Extract the (X, Y) coordinate from the center of the cell holding the provided text.  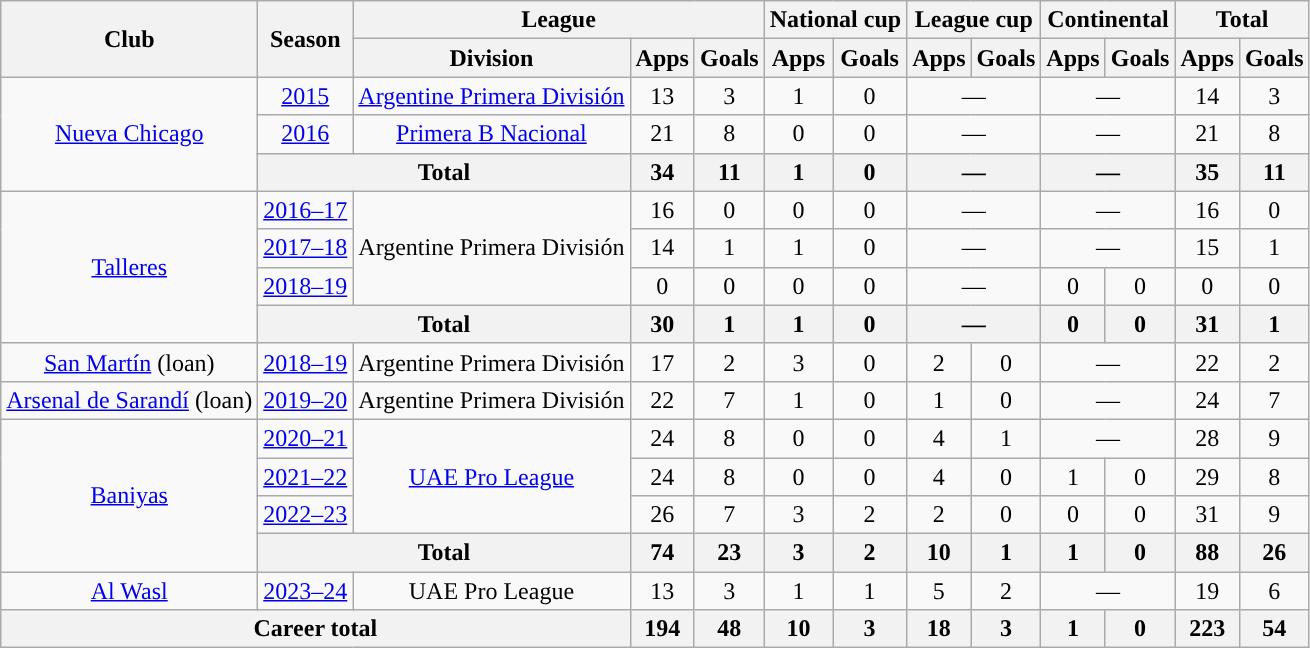
2017–18 (306, 248)
34 (662, 172)
Arsenal de Sarandí (loan) (130, 400)
5 (939, 591)
2019–20 (306, 400)
2022–23 (306, 515)
6 (1274, 591)
2020–21 (306, 438)
Primera B Nacional (492, 134)
Al Wasl (130, 591)
15 (1207, 248)
Season (306, 39)
54 (1274, 629)
League (558, 20)
2016 (306, 134)
2015 (306, 96)
2023–24 (306, 591)
Talleres (130, 267)
29 (1207, 477)
17 (662, 362)
35 (1207, 172)
2016–17 (306, 210)
19 (1207, 591)
League cup (974, 20)
30 (662, 324)
San Martín (loan) (130, 362)
23 (729, 553)
74 (662, 553)
2021–22 (306, 477)
Division (492, 58)
Baniyas (130, 495)
Career total (316, 629)
223 (1207, 629)
National cup (835, 20)
48 (729, 629)
Continental (1108, 20)
28 (1207, 438)
Club (130, 39)
18 (939, 629)
88 (1207, 553)
Nueva Chicago (130, 134)
194 (662, 629)
